Return [X, Y] of the center of cell containing provided text 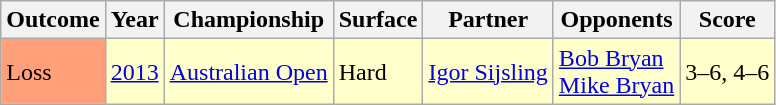
Igor Sijsling [488, 72]
Surface [378, 20]
Australian Open [248, 72]
Hard [378, 72]
Partner [488, 20]
Score [728, 20]
2013 [134, 72]
Opponents [616, 20]
3–6, 4–6 [728, 72]
Championship [248, 20]
Year [134, 20]
Loss [53, 72]
Outcome [53, 20]
Bob Bryan Mike Bryan [616, 72]
